Return the [x, y] coordinate for the center point of the cell that contains the specified text.  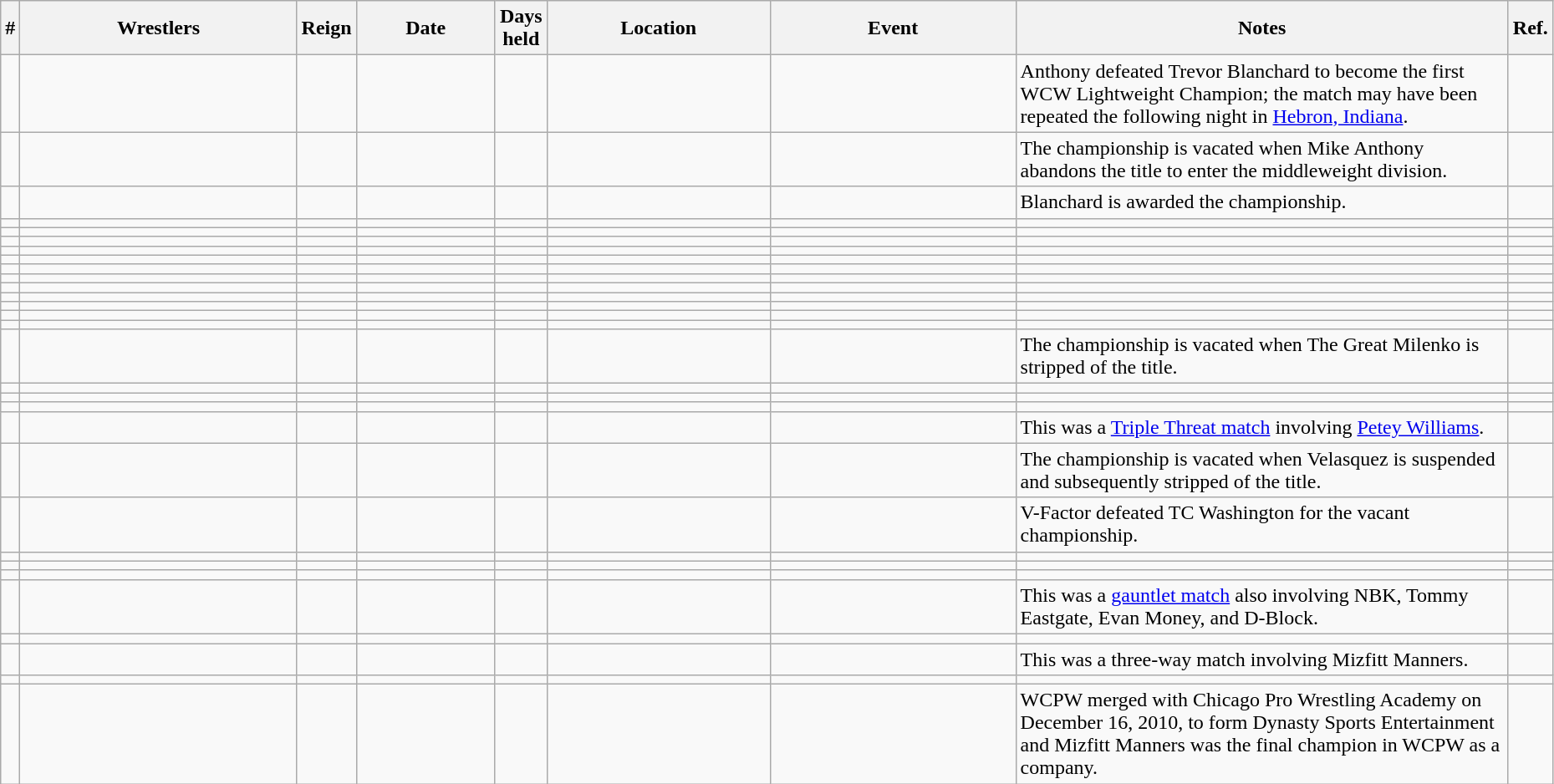
Notes [1262, 28]
This was a three-way match involving Mizfitt Manners. [1262, 659]
Reign [326, 28]
Location [659, 28]
Daysheld [521, 28]
Blanchard is awarded the championship. [1262, 202]
The championship is vacated when Velasquez is suspended and subsequently stripped of the title. [1262, 470]
Ref. [1530, 28]
This was a gauntlet match also involving NBK, Tommy Eastgate, Evan Money, and D-Block. [1262, 607]
This was a Triple Threat match involving Petey Williams. [1262, 427]
Event [893, 28]
The championship is vacated when The Great Milenko is stripped of the title. [1262, 356]
Wrestlers [159, 28]
# [10, 28]
Date [425, 28]
V-Factor defeated TC Washington for the vacant championship. [1262, 525]
The championship is vacated when Mike Anthony abandons the title to enter the middleweight division. [1262, 159]
